From the cell containing the given text, extract its center point as (x, y) coordinate. 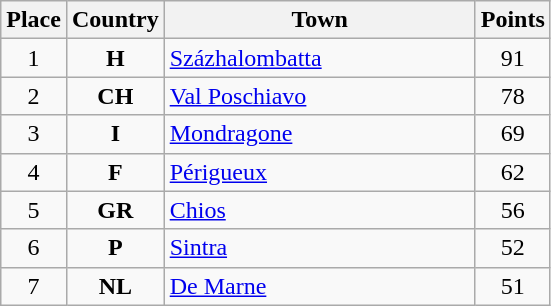
Périgueux (320, 172)
GR (115, 210)
4 (34, 172)
Sintra (320, 248)
I (115, 134)
91 (512, 58)
62 (512, 172)
F (115, 172)
7 (34, 286)
69 (512, 134)
De Marne (320, 286)
5 (34, 210)
H (115, 58)
CH (115, 96)
1 (34, 58)
2 (34, 96)
78 (512, 96)
6 (34, 248)
Town (320, 20)
52 (512, 248)
NL (115, 286)
Country (115, 20)
Mondragone (320, 134)
P (115, 248)
3 (34, 134)
Points (512, 20)
56 (512, 210)
51 (512, 286)
Százhalombatta (320, 58)
Chios (320, 210)
Place (34, 20)
Val Poschiavo (320, 96)
